Search for the cell housing the specified text and yield its (x, y) center coordinate. 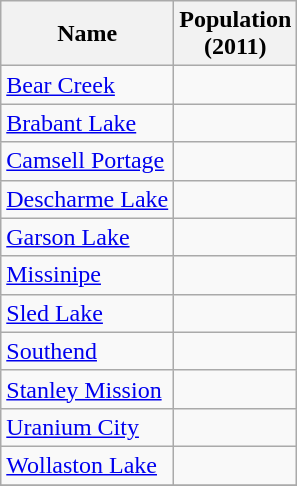
Southend (88, 351)
Camsell Portage (88, 161)
Brabant Lake (88, 123)
Population(2011) (236, 34)
Garson Lake (88, 237)
Missinipe (88, 275)
Stanley Mission (88, 389)
Bear Creek (88, 85)
Name (88, 34)
Wollaston Lake (88, 465)
Descharme Lake (88, 199)
Uranium City (88, 427)
Sled Lake (88, 313)
